Return (x, y) of the center of cell containing provided text 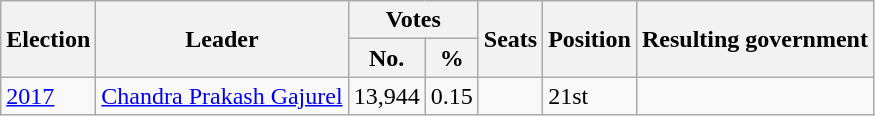
% (452, 58)
Seats (510, 39)
Resulting government (754, 39)
Votes (413, 20)
21st (590, 96)
13,944 (386, 96)
Election (48, 39)
0.15 (452, 96)
2017 (48, 96)
Chandra Prakash Gajurel (222, 96)
Position (590, 39)
Leader (222, 39)
No. (386, 58)
